Extract the (x, y) coordinate from the center of the cell holding the provided text.  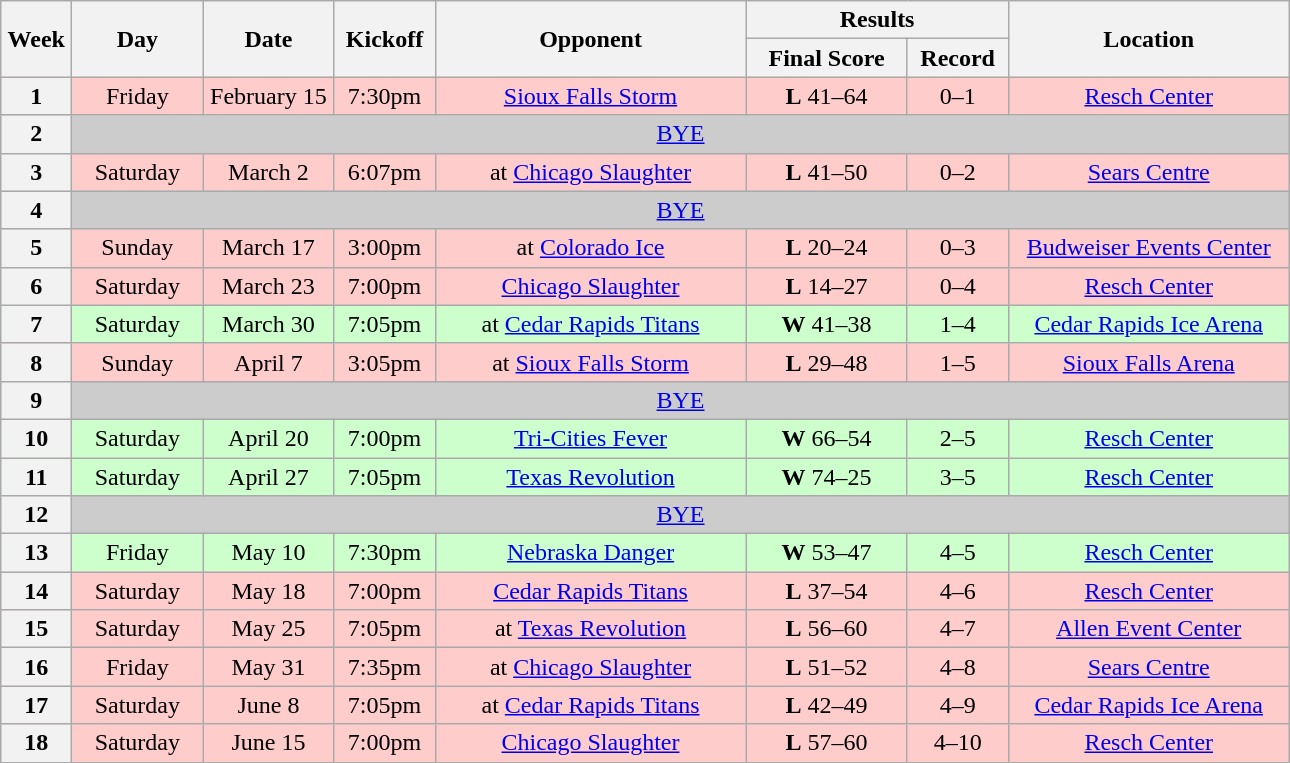
1–5 (958, 362)
Day (138, 39)
10 (36, 438)
Budweiser Events Center (1148, 248)
Cedar Rapids Titans (590, 591)
W 66–54 (826, 438)
February 15 (268, 96)
W 41–38 (826, 324)
Sioux Falls Storm (590, 96)
4–5 (958, 553)
12 (36, 515)
Texas Revolution (590, 477)
L 14–27 (826, 286)
0–1 (958, 96)
L 29–48 (826, 362)
17 (36, 705)
1–4 (958, 324)
May 18 (268, 591)
0–2 (958, 172)
Location (1148, 39)
13 (36, 553)
14 (36, 591)
at Texas Revolution (590, 629)
3–5 (958, 477)
4–10 (958, 743)
Final Score (826, 58)
Nebraska Danger (590, 553)
L 56–60 (826, 629)
June 8 (268, 705)
Kickoff (384, 39)
4–9 (958, 705)
W 74–25 (826, 477)
May 10 (268, 553)
7:35pm (384, 667)
0–4 (958, 286)
15 (36, 629)
Allen Event Center (1148, 629)
5 (36, 248)
March 23 (268, 286)
Week (36, 39)
Sioux Falls Arena (1148, 362)
L 37–54 (826, 591)
0–3 (958, 248)
May 31 (268, 667)
May 25 (268, 629)
Date (268, 39)
at Colorado Ice (590, 248)
Tri-Cities Fever (590, 438)
April 27 (268, 477)
4–8 (958, 667)
March 2 (268, 172)
L 51–52 (826, 667)
L 41–50 (826, 172)
April 7 (268, 362)
Opponent (590, 39)
8 (36, 362)
4–7 (958, 629)
L 20–24 (826, 248)
7 (36, 324)
L 41–64 (826, 96)
3:05pm (384, 362)
3:00pm (384, 248)
L 57–60 (826, 743)
2–5 (958, 438)
W 53–47 (826, 553)
Results (877, 20)
3 (36, 172)
1 (36, 96)
4 (36, 210)
6 (36, 286)
2 (36, 134)
Record (958, 58)
L 42–49 (826, 705)
March 30 (268, 324)
4–6 (958, 591)
9 (36, 400)
6:07pm (384, 172)
18 (36, 743)
June 15 (268, 743)
11 (36, 477)
April 20 (268, 438)
March 17 (268, 248)
16 (36, 667)
at Sioux Falls Storm (590, 362)
